Find where the given text appears and provide that cell's center as [x, y] coordinate. 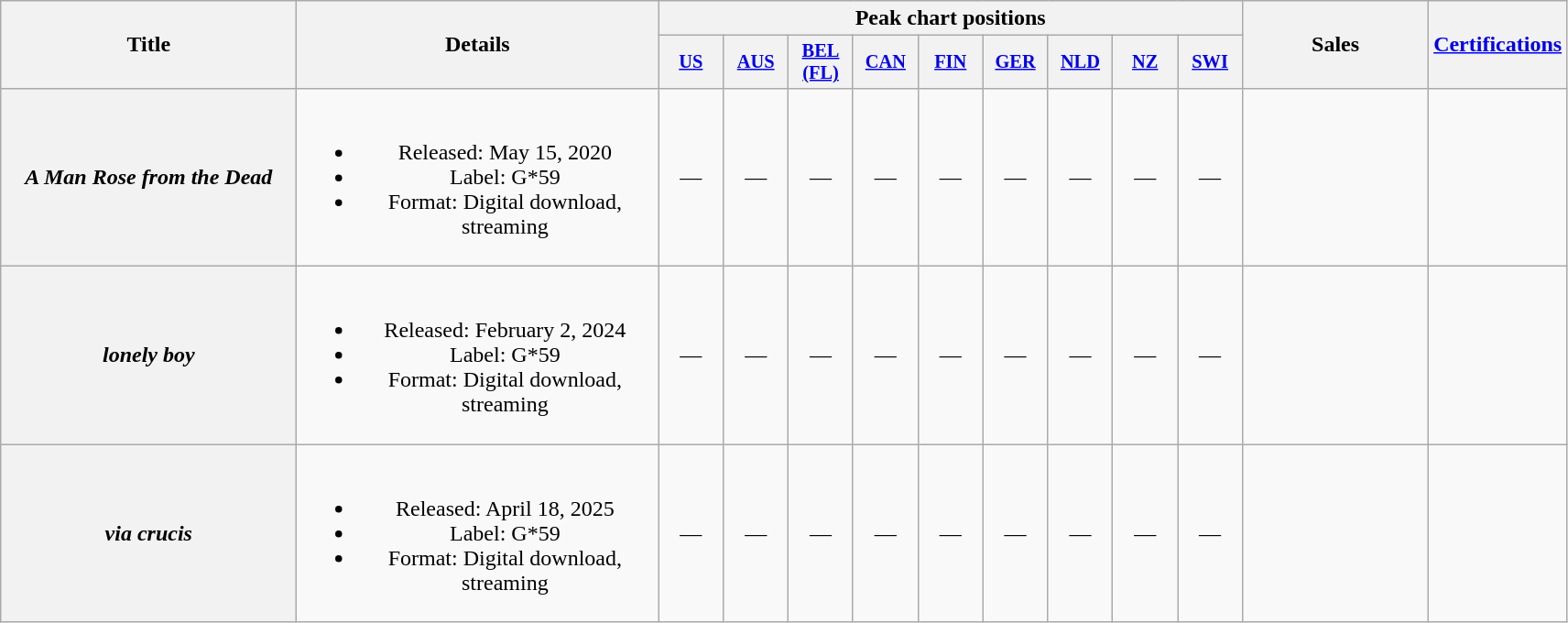
lonely boy [148, 355]
Sales [1335, 45]
Released: April 18, 2025Label: G*59Format: Digital download, streaming [478, 533]
CAN [885, 62]
via crucis [148, 533]
GER [1015, 62]
NZ [1145, 62]
US [691, 62]
Peak chart positions [951, 18]
Certifications [1498, 45]
NLD [1081, 62]
Released: February 2, 2024Label: G*59Format: Digital download, streaming [478, 355]
Released: May 15, 2020Label: G*59Format: Digital download, streaming [478, 177]
Title [148, 45]
A Man Rose from the Dead [148, 177]
Details [478, 45]
AUS [757, 62]
BEL(FL) [821, 62]
FIN [951, 62]
SWI [1211, 62]
